Extract the [x, y] coordinate from the center of the cell holding the provided text.  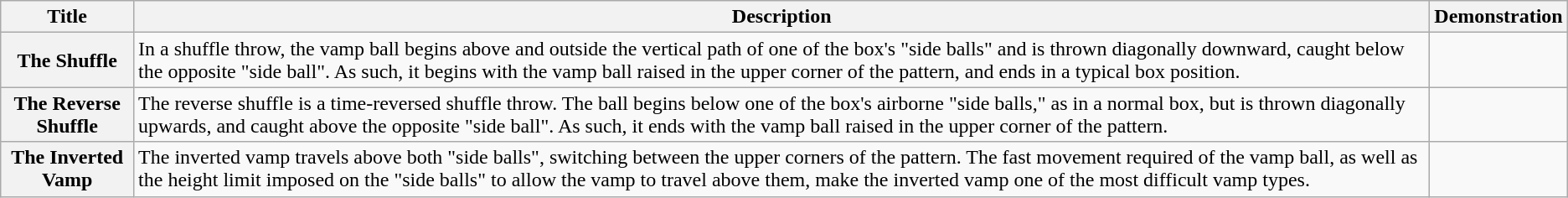
Demonstration [1498, 17]
Description [782, 17]
The Reverse Shuffle [67, 114]
The Inverted Vamp [67, 169]
Title [67, 17]
The Shuffle [67, 60]
